Search for the cell housing the specified text and yield its (x, y) center coordinate. 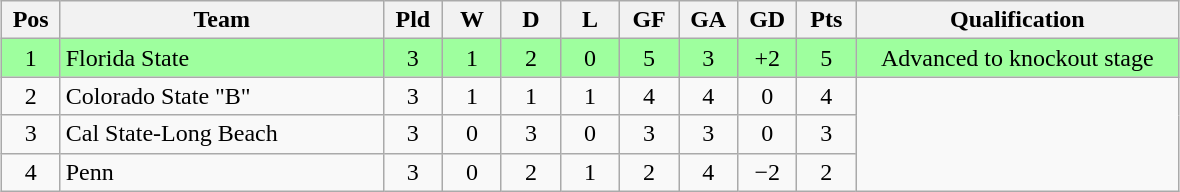
GD (768, 20)
L (590, 20)
Cal State-Long Beach (222, 134)
Team (222, 20)
D (530, 20)
−2 (768, 172)
+2 (768, 58)
GF (650, 20)
Pts (826, 20)
Florida State (222, 58)
Pld (412, 20)
Advanced to knockout stage (1018, 58)
Colorado State "B" (222, 96)
W (472, 20)
Qualification (1018, 20)
GA (708, 20)
Pos (30, 20)
Penn (222, 172)
